Provide the [X, Y] coordinate of the cell's center where the given text is located.  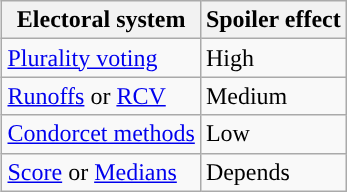
High [273, 58]
Low [273, 134]
Spoiler effect [273, 20]
Condorcet methods [101, 134]
Electoral system [101, 20]
Depends [273, 172]
Runoffs or RCV [101, 96]
Score or Medians [101, 172]
Medium [273, 96]
Plurality voting [101, 58]
